Return (x, y) of the center of cell containing provided text 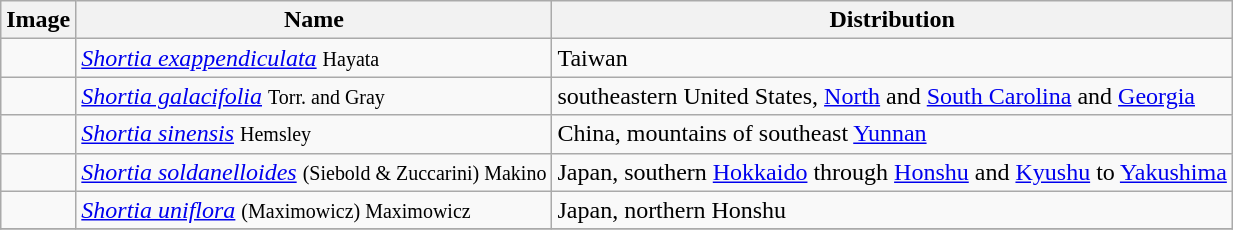
Name (314, 20)
China, mountains of southeast Yunnan (892, 134)
Japan, southern Hokkaido through Honshu and Kyushu to Yakushima (892, 172)
Taiwan (892, 58)
Distribution (892, 20)
Shortia sinensis Hemsley (314, 134)
Image (38, 20)
Shortia exappendiculata Hayata (314, 58)
Shortia uniflora (Maximowicz) Maximowicz (314, 210)
Shortia soldanelloides (Siebold & Zuccarini) Makino (314, 172)
Japan, northern Honshu (892, 210)
Shortia galacifolia Torr. and Gray (314, 96)
southeastern United States, North and South Carolina and Georgia (892, 96)
